Pinpoint the cell where the given text exists, returning its (x, y) midpoint coordinate. 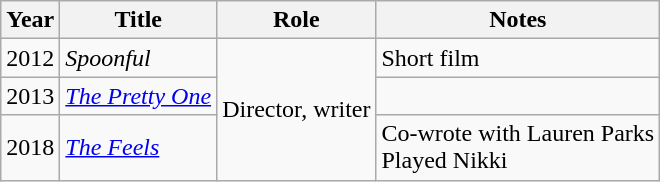
Co-wrote with Lauren ParksPlayed Nikki (518, 148)
Spoonful (138, 58)
The Pretty One (138, 96)
Short film (518, 58)
2012 (30, 58)
2018 (30, 148)
2013 (30, 96)
The Feels (138, 148)
Director, writer (296, 110)
Year (30, 20)
Role (296, 20)
Title (138, 20)
Notes (518, 20)
